For the text-containing cell, return its midpoint in [X, Y] coordinate format. 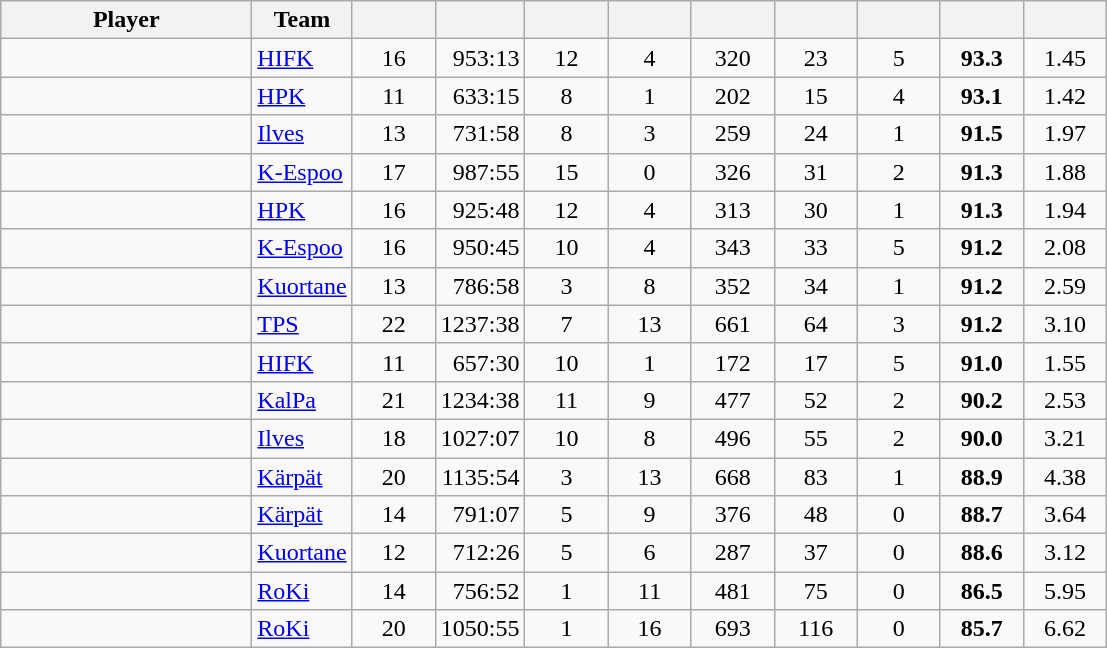
37 [816, 553]
2.08 [1064, 248]
786:58 [480, 286]
1.97 [1064, 134]
712:26 [480, 553]
23 [816, 58]
496 [732, 438]
320 [732, 58]
259 [732, 134]
86.5 [982, 591]
90.0 [982, 438]
950:45 [480, 248]
88.7 [982, 515]
6 [650, 553]
477 [732, 400]
1.55 [1064, 362]
33 [816, 248]
85.7 [982, 629]
83 [816, 477]
3.10 [1064, 324]
1027:07 [480, 438]
22 [394, 324]
2.59 [1064, 286]
93.1 [982, 96]
88.6 [982, 553]
7 [566, 324]
3.12 [1064, 553]
657:30 [480, 362]
3.64 [1064, 515]
343 [732, 248]
64 [816, 324]
1.45 [1064, 58]
KalPa [302, 400]
352 [732, 286]
1.94 [1064, 210]
731:58 [480, 134]
1050:55 [480, 629]
91.5 [982, 134]
925:48 [480, 210]
18 [394, 438]
90.2 [982, 400]
3.21 [1064, 438]
Team [302, 20]
48 [816, 515]
6.62 [1064, 629]
TPS [302, 324]
4.38 [1064, 477]
1237:38 [480, 324]
Player [126, 20]
93.3 [982, 58]
693 [732, 629]
791:07 [480, 515]
30 [816, 210]
668 [732, 477]
326 [732, 172]
88.9 [982, 477]
756:52 [480, 591]
116 [816, 629]
661 [732, 324]
376 [732, 515]
55 [816, 438]
481 [732, 591]
1.42 [1064, 96]
172 [732, 362]
2.53 [1064, 400]
987:55 [480, 172]
5.95 [1064, 591]
287 [732, 553]
1234:38 [480, 400]
52 [816, 400]
953:13 [480, 58]
21 [394, 400]
313 [732, 210]
34 [816, 286]
91.0 [982, 362]
1.88 [1064, 172]
24 [816, 134]
1135:54 [480, 477]
75 [816, 591]
633:15 [480, 96]
31 [816, 172]
202 [732, 96]
